From the cell containing the given text, extract its center point as [X, Y] coordinate. 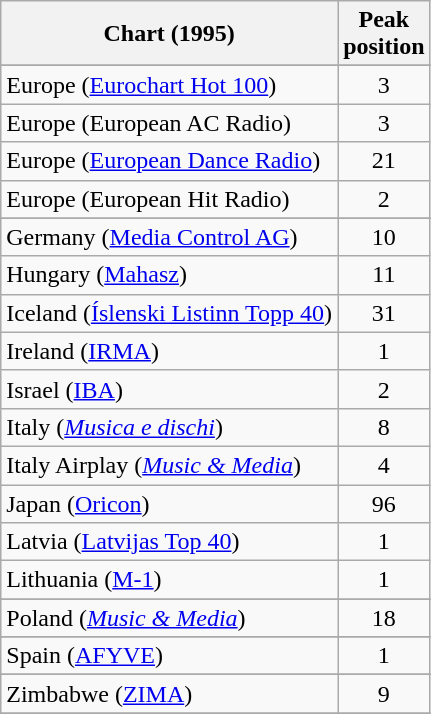
Ireland (IRMA) [170, 351]
Lithuania (M-1) [170, 580]
Israel (IBA) [170, 389]
Chart (1995) [170, 34]
11 [384, 275]
4 [384, 465]
Europe (European AC Radio) [170, 123]
Europe (Eurochart Hot 100) [170, 85]
Italy (Musica e dischi) [170, 427]
Europe (European Hit Radio) [170, 199]
8 [384, 427]
Poland (Music & Media) [170, 618]
18 [384, 618]
Japan (Oricon) [170, 503]
21 [384, 161]
9 [384, 694]
Latvia (Latvijas Top 40) [170, 542]
Europe (European Dance Radio) [170, 161]
Peakposition [384, 34]
Iceland (Íslenski Listinn Topp 40) [170, 313]
Hungary (Mahasz) [170, 275]
Italy Airplay (Music & Media) [170, 465]
10 [384, 237]
Spain (AFYVE) [170, 656]
96 [384, 503]
Zimbabwe (ZIMA) [170, 694]
31 [384, 313]
Germany (Media Control AG) [170, 237]
